From the cell containing the given text, extract its center point as [X, Y] coordinate. 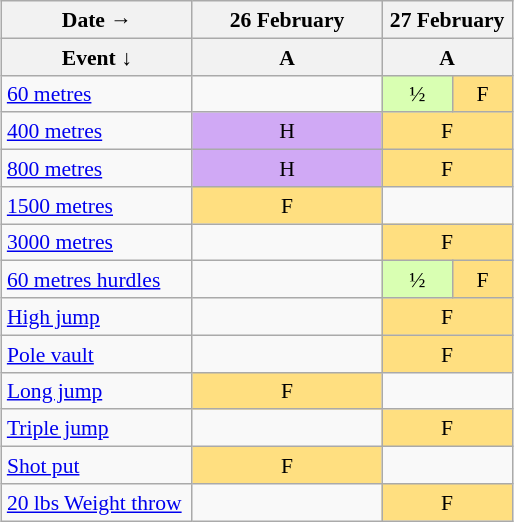
27 February [447, 20]
Event ↓ [97, 56]
Long jump [97, 390]
400 metres [97, 130]
Pole vault [97, 354]
1500 metres [97, 204]
800 metres [97, 168]
High jump [97, 316]
20 lbs Weight throw [97, 502]
60 metres [97, 94]
3000 metres [97, 242]
Shot put [97, 464]
Triple jump [97, 428]
Date → [97, 20]
60 metres hurdles [97, 280]
26 February [287, 20]
